Return (x, y) of the center of cell containing provided text 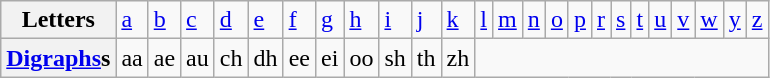
n (534, 20)
j (426, 20)
b (164, 20)
th (426, 58)
zh (458, 58)
e (266, 20)
ae (164, 58)
t (640, 20)
a (132, 20)
aa (132, 58)
ei (329, 58)
oo (362, 58)
g (329, 20)
d (231, 20)
i (395, 20)
z (757, 20)
f (299, 20)
au (198, 58)
s (621, 20)
r (600, 20)
y (734, 20)
ee (299, 58)
Digraphss (58, 58)
v (684, 20)
sh (395, 58)
k (458, 20)
h (362, 20)
m (508, 20)
l (484, 20)
u (660, 20)
Letters (58, 20)
p (580, 20)
o (556, 20)
w (709, 20)
dh (266, 58)
ch (231, 58)
c (198, 20)
